Output the (x, y) coordinate of the center of the cell containing the given text.  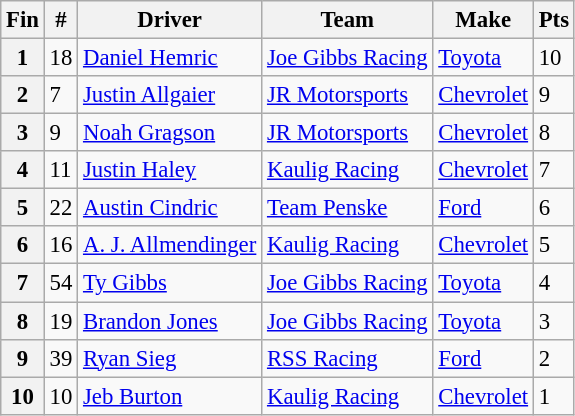
A. J. Allmendinger (170, 245)
Brandon Jones (170, 321)
Team (348, 20)
# (60, 20)
18 (60, 58)
39 (60, 358)
Daniel Hemric (170, 58)
Team Penske (348, 208)
19 (60, 321)
Pts (554, 20)
Jeb Burton (170, 396)
Justin Haley (170, 170)
11 (60, 170)
Noah Gragson (170, 133)
22 (60, 208)
Justin Allgaier (170, 95)
Driver (170, 20)
Ryan Sieg (170, 358)
Austin Cindric (170, 208)
Fin (23, 20)
Ty Gibbs (170, 283)
RSS Racing (348, 358)
Make (483, 20)
54 (60, 283)
16 (60, 245)
